Find where the given text appears and provide that cell's center as [X, Y] coordinate. 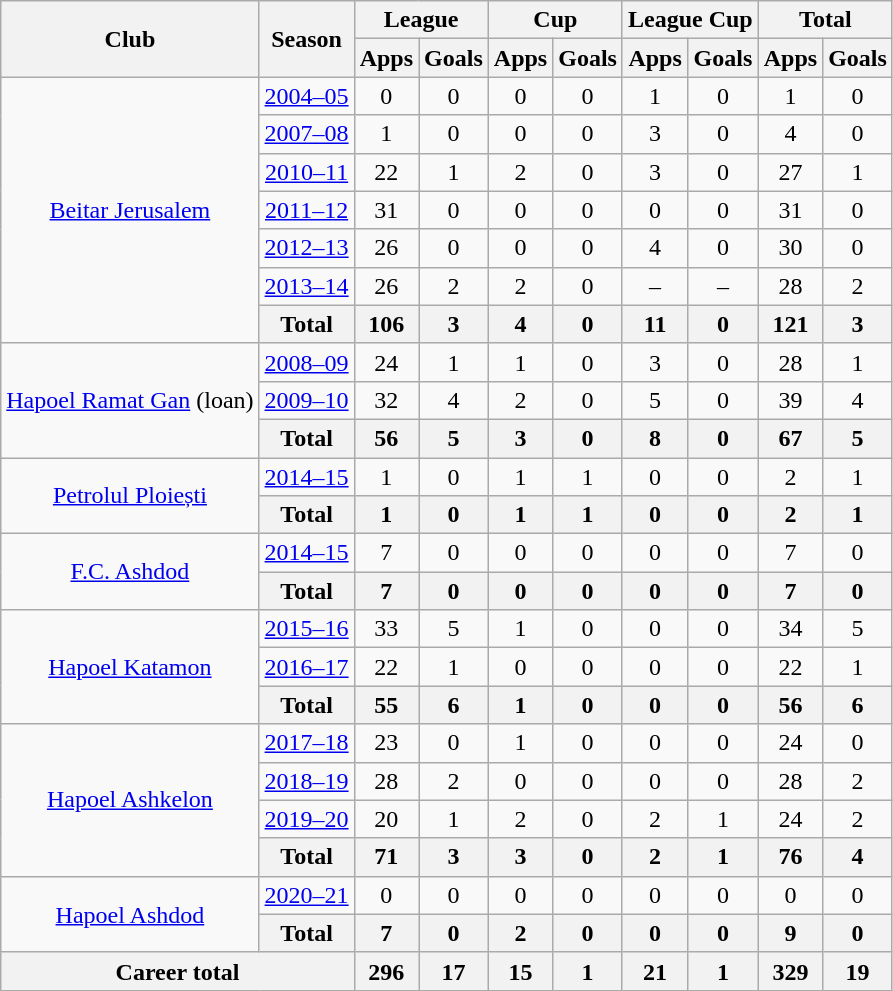
F.C. Ashdod [130, 572]
2015–16 [306, 629]
23 [386, 743]
20 [386, 819]
Cup [555, 20]
League Cup [690, 20]
76 [790, 857]
Season [306, 39]
Career total [178, 971]
Petrolul Ploiești [130, 496]
2012–13 [306, 248]
17 [454, 971]
2010–11 [306, 172]
19 [858, 971]
106 [386, 324]
2004–05 [306, 96]
30 [790, 248]
121 [790, 324]
8 [654, 438]
27 [790, 172]
2019–20 [306, 819]
Hapoel Ashdod [130, 914]
11 [654, 324]
67 [790, 438]
2011–12 [306, 210]
Hapoel Ashkelon [130, 800]
21 [654, 971]
Hapoel Katamon [130, 667]
2016–17 [306, 667]
39 [790, 400]
15 [520, 971]
33 [386, 629]
2007–08 [306, 134]
2008–09 [306, 362]
71 [386, 857]
Club [130, 39]
2013–14 [306, 286]
2020–21 [306, 895]
329 [790, 971]
2017–18 [306, 743]
9 [790, 933]
55 [386, 705]
34 [790, 629]
32 [386, 400]
Hapoel Ramat Gan (loan) [130, 400]
2018–19 [306, 781]
2009–10 [306, 400]
League [421, 20]
Beitar Jerusalem [130, 210]
296 [386, 971]
